Scan for the cell matching the given text and deliver its [x, y] coordinate at center. 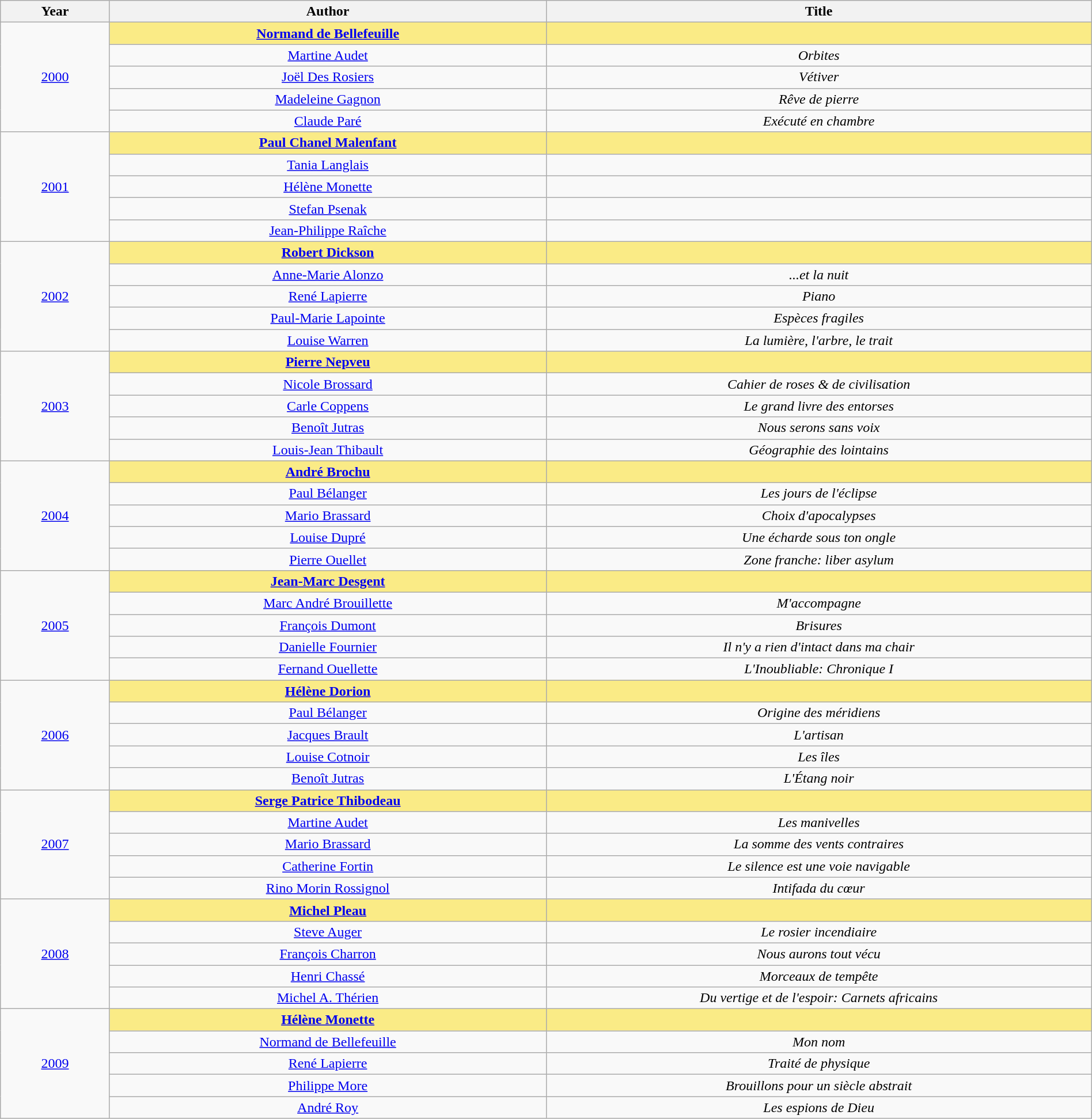
2008 [55, 954]
Author [328, 12]
Carle Coppens [328, 406]
Une écharde sous ton ongle [819, 537]
Du vertige et de l'espoir: Carnets africains [819, 998]
Vétiver [819, 77]
Stefan Psenak [328, 208]
2000 [55, 77]
Michel A. Thérien [328, 998]
Paul-Marie Lapointe [328, 318]
Serge Patrice Thibodeau [328, 801]
Marc André Brouillette [328, 603]
Le grand livre des entorses [819, 406]
2004 [55, 515]
La lumière, l'arbre, le trait [819, 340]
Fernand Ouellette [328, 669]
Title [819, 12]
2001 [55, 187]
Louise Dupré [328, 537]
Catherine Fortin [328, 866]
Les îles [819, 757]
Louis-Jean Thibault [328, 450]
L'Étang noir [819, 779]
Pierre Ouellet [328, 559]
Mon nom [819, 1042]
Philippe More [328, 1086]
M'accompagne [819, 603]
2005 [55, 625]
Les espions de Dieu [819, 1107]
2009 [55, 1064]
Jean-Philippe Raîche [328, 230]
Year [55, 12]
Piano [819, 297]
Robert Dickson [328, 252]
Louise Cotnoir [328, 757]
Espèces fragiles [819, 318]
Steve Auger [328, 932]
Le rosier incendiaire [819, 932]
Nous aurons tout vécu [819, 954]
Traité de physique [819, 1064]
Les manivelles [819, 822]
Les jours de l'éclipse [819, 494]
Anne-Marie Alonzo [328, 275]
Intifada du cœur [819, 888]
Henri Chassé [328, 976]
2002 [55, 296]
Michel Pleau [328, 910]
La somme des vents contraires [819, 844]
Hélène Dorion [328, 691]
Pierre Nepveu [328, 362]
Danielle Fournier [328, 647]
Jean-Marc Desgent [328, 581]
Rino Morin Rossignol [328, 888]
Madeleine Gagnon [328, 99]
Claude Paré [328, 121]
François Charron [328, 954]
L'Inoubliable: Chronique I [819, 669]
Brisures [819, 625]
Il n'y a rien d'intact dans ma chair [819, 647]
Le silence est une voie navigable [819, 866]
Louise Warren [328, 340]
François Dumont [328, 625]
Rêve de pierre [819, 99]
Nicole Brossard [328, 384]
André Roy [328, 1107]
...et la nuit [819, 275]
Choix d'apocalypses [819, 515]
Orbites [819, 55]
Paul Chanel Malenfant [328, 143]
Cahier de roses & de civilisation [819, 384]
Jacques Brault [328, 735]
André Brochu [328, 472]
L'artisan [819, 735]
Morceaux de tempête [819, 976]
Nous serons sans voix [819, 428]
2003 [55, 406]
Joël Des Rosiers [328, 77]
Origine des méridiens [819, 713]
Brouillons pour un siècle abstrait [819, 1086]
Géographie des lointains [819, 450]
Exécuté en chambre [819, 121]
Zone franche: liber asylum [819, 559]
2007 [55, 844]
2006 [55, 735]
Tania Langlais [328, 165]
